Return the (x, y) coordinate for the center point of the cell that contains the specified text.  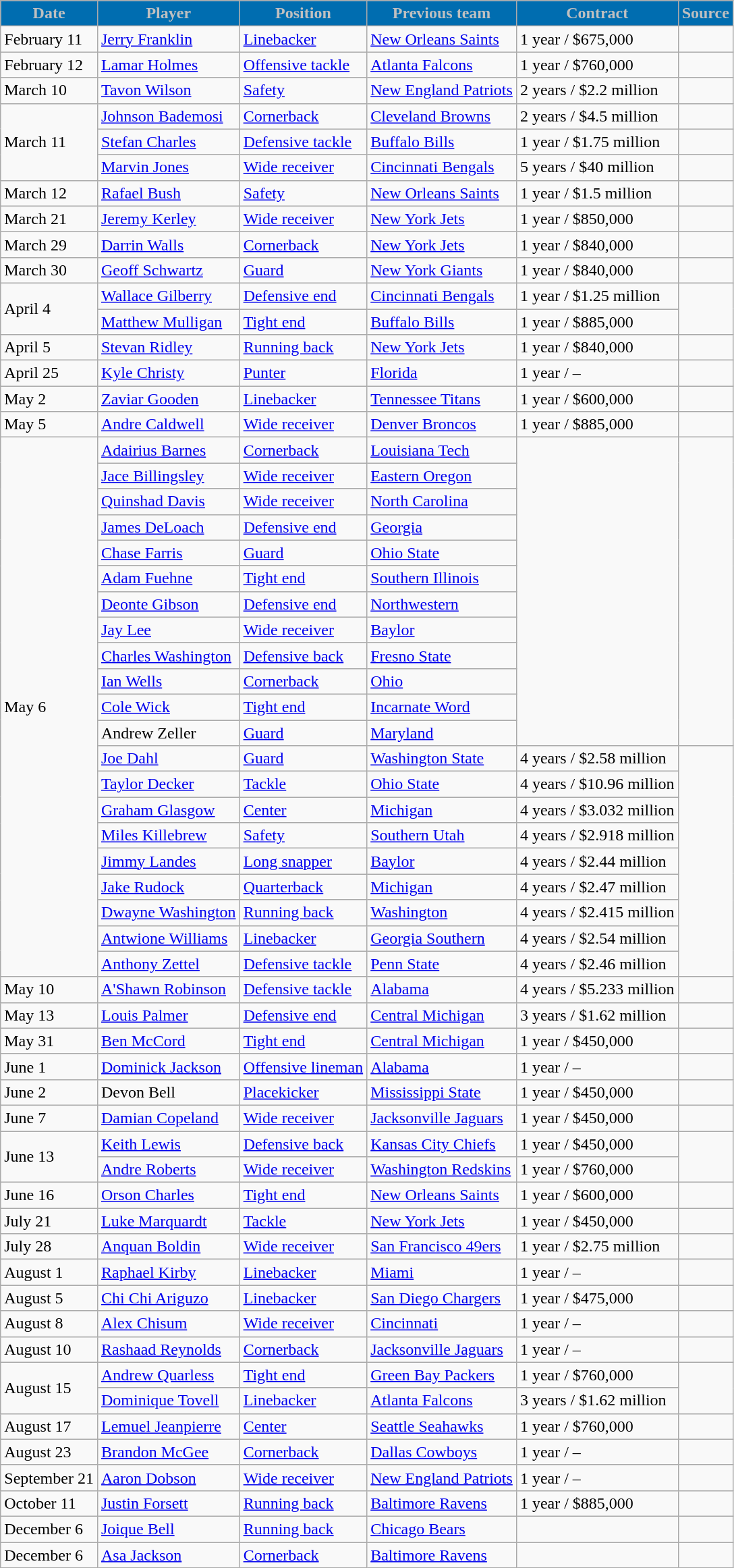
Geoff Schwartz (169, 270)
1 year / $675,000 (597, 39)
Tennessee Titans (442, 399)
August 23 (49, 1452)
Joique Bell (169, 1529)
1 year / $850,000 (597, 219)
Offensive lineman (304, 1066)
Kansas City Chiefs (442, 1144)
Andrew Zeller (169, 732)
July 21 (49, 1221)
4 years / $2.47 million (597, 887)
4 years / $2.44 million (597, 861)
Brandon McGee (169, 1452)
Stevan Ridley (169, 348)
August 8 (49, 1324)
Date (49, 13)
Devon Bell (169, 1092)
March 29 (49, 244)
Dwayne Washington (169, 913)
Andrew Quarless (169, 1375)
Lamar Holmes (169, 65)
Louis Palmer (169, 1015)
March 30 (49, 270)
Cole Wick (169, 707)
4 years / $3.032 million (597, 810)
May 2 (49, 399)
Taylor Decker (169, 784)
Dominick Jackson (169, 1066)
Adam Fuehne (169, 578)
San Francisco 49ers (442, 1247)
Seattle Seahawks (442, 1426)
Stefan Charles (169, 142)
Anquan Boldin (169, 1247)
1 year / $1.25 million (597, 296)
August 1 (49, 1272)
Damian Copeland (169, 1118)
Quarterback (304, 887)
Lemuel Jeanpierre (169, 1426)
Darrin Walls (169, 244)
Keith Lewis (169, 1144)
April 25 (49, 373)
February 11 (49, 39)
Fresno State (442, 655)
Jace Billingsley (169, 476)
Luke Marquardt (169, 1221)
Asa Jackson (169, 1555)
Anthony Zettel (169, 964)
June 7 (49, 1118)
Wallace Gilberry (169, 296)
Quinshad Davis (169, 502)
Raphael Kirby (169, 1272)
Justin Forsett (169, 1503)
Contract (597, 13)
4 years / $10.96 million (597, 784)
Southern Utah (442, 836)
Denver Broncos (442, 425)
Position (304, 13)
Penn State (442, 964)
A'Shawn Robinson (169, 990)
Matthew Mulligan (169, 322)
Washington (442, 913)
Miles Killebrew (169, 836)
May 6 (49, 707)
1 year / $1.75 million (597, 142)
Ian Wells (169, 681)
April 4 (49, 308)
Offensive tackle (304, 65)
4 years / $2.58 million (597, 759)
Charles Washington (169, 655)
August 10 (49, 1349)
Ben McCord (169, 1041)
Adairius Barnes (169, 450)
Eastern Oregon (442, 476)
September 21 (49, 1478)
Northwestern (442, 604)
Andre Caldwell (169, 425)
Marvin Jones (169, 167)
May 13 (49, 1015)
Tavon Wilson (169, 90)
Mississippi State (442, 1092)
Ohio (442, 681)
Source (706, 13)
New York Giants (442, 270)
2 years / $4.5 million (597, 116)
Chi Chi Ariguzo (169, 1298)
4 years / $2.46 million (597, 964)
Punter (304, 373)
4 years / $5.233 million (597, 990)
James DeLoach (169, 527)
Jake Rudock (169, 887)
1 year / $475,000 (597, 1298)
North Carolina (442, 502)
5 years / $40 million (597, 167)
Georgia (442, 527)
Previous team (442, 13)
Kyle Christy (169, 373)
Louisiana Tech (442, 450)
Cincinnati (442, 1324)
Rafael Bush (169, 193)
March 12 (49, 193)
Jeremy Kerley (169, 219)
Washington Redskins (442, 1170)
Johnson Bademosi (169, 116)
July 28 (49, 1247)
Jimmy Landes (169, 861)
Rashaad Reynolds (169, 1349)
2 years / $2.2 million (597, 90)
August 15 (49, 1388)
Jay Lee (169, 630)
Chase Farris (169, 553)
May 31 (49, 1041)
May 10 (49, 990)
1 year / $1.5 million (597, 193)
May 5 (49, 425)
Chicago Bears (442, 1529)
Player (169, 13)
April 5 (49, 348)
Orson Charles (169, 1195)
4 years / $2.415 million (597, 913)
Long snapper (304, 861)
Green Bay Packers (442, 1375)
Miami (442, 1272)
4 years / $2.918 million (597, 836)
Antwione Williams (169, 938)
Zaviar Gooden (169, 399)
4 years / $2.54 million (597, 938)
Alex Chisum (169, 1324)
June 1 (49, 1066)
Dominique Tovell (169, 1401)
Cleveland Browns (442, 116)
Southern Illinois (442, 578)
August 5 (49, 1298)
Florida (442, 373)
March 10 (49, 90)
Jerry Franklin (169, 39)
June 2 (49, 1092)
March 11 (49, 142)
Deonte Gibson (169, 604)
Placekicker (304, 1092)
March 21 (49, 219)
Graham Glasgow (169, 810)
Joe Dahl (169, 759)
Washington State (442, 759)
San Diego Chargers (442, 1298)
Maryland (442, 732)
October 11 (49, 1503)
Aaron Dobson (169, 1478)
June 16 (49, 1195)
August 17 (49, 1426)
Georgia Southern (442, 938)
1 year / $2.75 million (597, 1247)
Andre Roberts (169, 1170)
February 12 (49, 65)
Incarnate Word (442, 707)
June 13 (49, 1157)
Dallas Cowboys (442, 1452)
